Return the [X, Y] coordinate for the center point of the cell that contains the specified text.  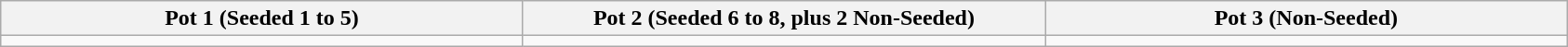
Pot 2 (Seeded 6 to 8, plus 2 Non-Seeded) [783, 18]
Pot 1 (Seeded 1 to 5) [262, 18]
Pot 3 (Non-Seeded) [1306, 18]
